Capture the cell that displays the provided text and extract its [X, Y] central coordinate. 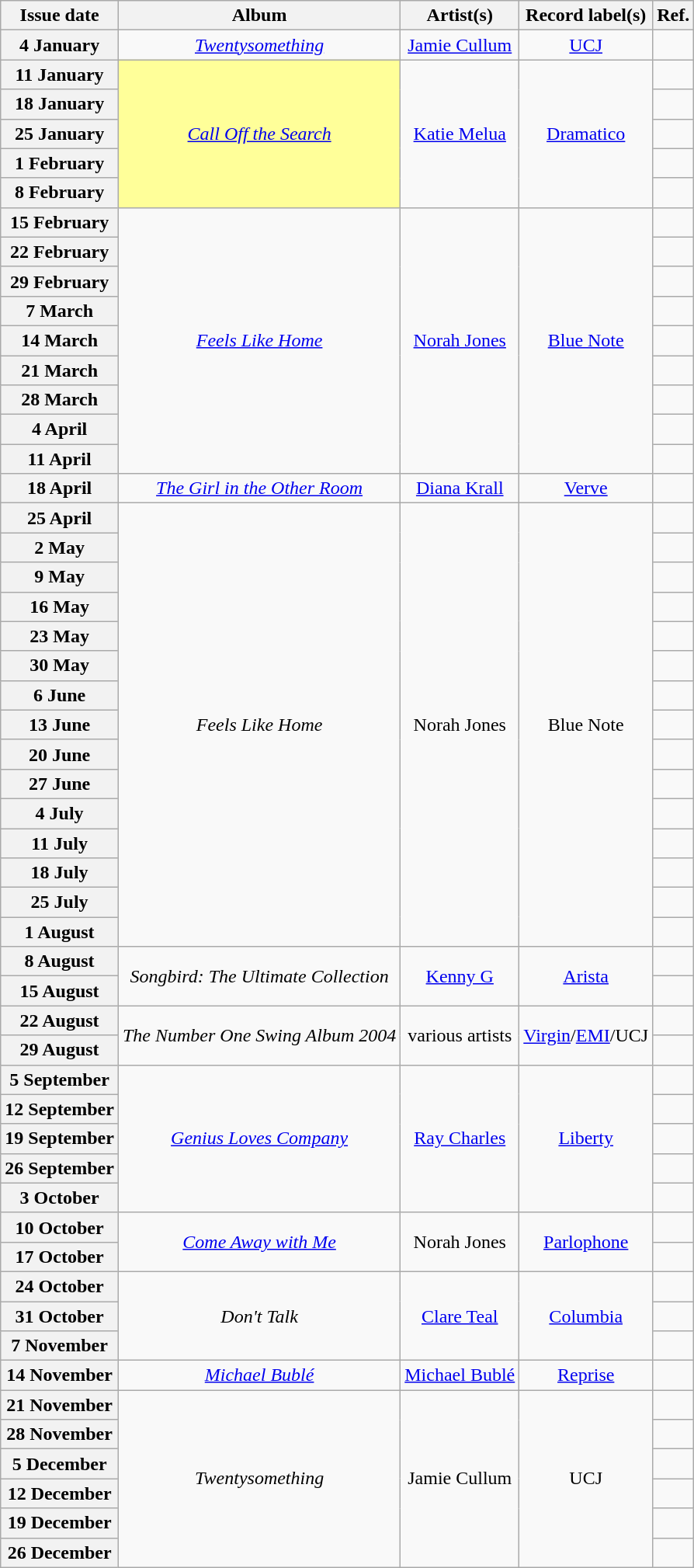
22 February [60, 252]
29 February [60, 281]
Songbird: The Ultimate Collection [259, 976]
25 April [60, 518]
Kenny G [460, 976]
Call Off the Search [259, 134]
The Girl in the Other Room [259, 488]
27 June [60, 784]
The Number One Swing Album 2004 [259, 1035]
22 August [60, 1020]
Diana Krall [460, 488]
18 July [60, 873]
6 June [60, 695]
10 October [60, 1227]
Reprise [586, 1375]
15 February [60, 222]
11 April [60, 459]
5 December [60, 1464]
Ref. [674, 16]
Arista [586, 976]
24 October [60, 1286]
Katie Melua [460, 134]
25 January [60, 134]
20 June [60, 754]
29 August [60, 1050]
Clare Teal [460, 1316]
Dramatico [586, 134]
28 November [60, 1434]
8 February [60, 193]
2 May [60, 548]
11 July [60, 843]
Don't Talk [259, 1316]
7 March [60, 311]
4 July [60, 813]
14 March [60, 340]
28 March [60, 400]
Come Away with Me [259, 1242]
9 May [60, 577]
Issue date [60, 16]
26 September [60, 1168]
11 January [60, 75]
8 August [60, 961]
23 May [60, 636]
30 May [60, 666]
31 October [60, 1316]
1 February [60, 163]
1 August [60, 932]
25 July [60, 902]
19 December [60, 1523]
17 October [60, 1257]
7 November [60, 1346]
16 May [60, 607]
Artist(s) [460, 16]
Virgin/EMI/UCJ [586, 1035]
Record label(s) [586, 16]
13 June [60, 725]
3 October [60, 1198]
21 March [60, 370]
14 November [60, 1375]
12 December [60, 1493]
4 April [60, 429]
21 November [60, 1405]
5 September [60, 1080]
4 January [60, 45]
Liberty [586, 1139]
19 September [60, 1139]
26 December [60, 1552]
18 April [60, 488]
15 August [60, 991]
various artists [460, 1035]
Columbia [586, 1316]
Ray Charles [460, 1139]
Genius Loves Company [259, 1139]
Verve [586, 488]
12 September [60, 1109]
18 January [60, 104]
Album [259, 16]
Parlophone [586, 1242]
